Determine the [X, Y] coordinate at the center of the cell enclosing the given text.  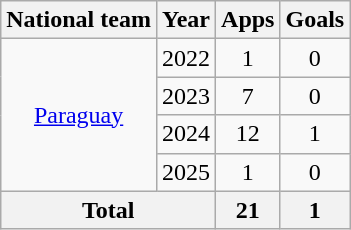
Paraguay [79, 115]
2025 [186, 172]
7 [248, 96]
Goals [315, 20]
2022 [186, 58]
Year [186, 20]
National team [79, 20]
21 [248, 210]
Total [108, 210]
12 [248, 134]
2024 [186, 134]
2023 [186, 96]
Apps [248, 20]
